Extract the [X, Y] coordinate from the center of the cell holding the provided text.  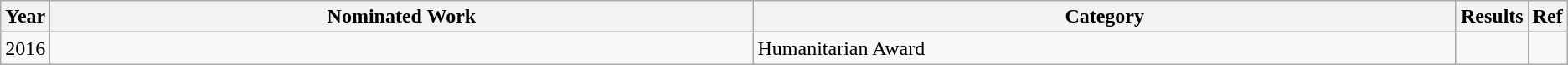
Results [1492, 17]
Year [25, 17]
2016 [25, 48]
Humanitarian Award [1104, 48]
Nominated Work [402, 17]
Category [1104, 17]
Ref [1548, 17]
